Identify which cell holds the provided text, then report its [x, y] central coordinate. 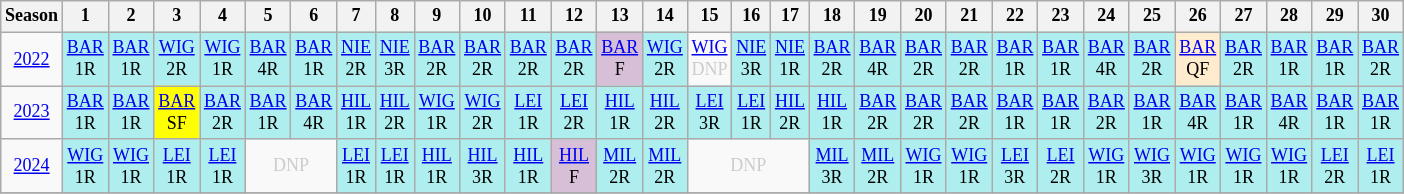
8 [394, 16]
25 [1152, 16]
BARQF [1198, 59]
30 [1381, 16]
2022 [32, 59]
WIGDNP [710, 59]
23 [1061, 16]
20 [924, 16]
1 [85, 16]
18 [832, 16]
10 [483, 16]
WIG3R [1152, 166]
17 [790, 16]
9 [437, 16]
4 [223, 16]
BARF [620, 59]
26 [1198, 16]
29 [1335, 16]
3 [177, 16]
2 [131, 16]
NIE2R [356, 59]
MIL3R [832, 166]
HIL3R [483, 166]
HILF [574, 166]
5 [268, 16]
19 [878, 16]
13 [620, 16]
6 [314, 16]
2024 [32, 166]
BARSF [177, 113]
11 [528, 16]
12 [574, 16]
24 [1106, 16]
22 [1015, 16]
28 [1289, 16]
27 [1244, 16]
7 [356, 16]
2023 [32, 113]
14 [666, 16]
16 [752, 16]
21 [969, 16]
15 [710, 16]
NIE1R [790, 59]
Season [32, 16]
